Search for the cell housing the specified text and yield its (X, Y) center coordinate. 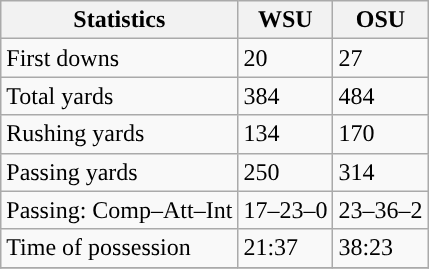
17–23–0 (286, 210)
Rushing yards (120, 134)
38:23 (380, 248)
170 (380, 134)
134 (286, 134)
21:37 (286, 248)
Passing: Comp–Att–Int (120, 210)
Statistics (120, 20)
First downs (120, 58)
314 (380, 172)
23–36–2 (380, 210)
384 (286, 96)
20 (286, 58)
Passing yards (120, 172)
250 (286, 172)
484 (380, 96)
Total yards (120, 96)
OSU (380, 20)
WSU (286, 20)
Time of possession (120, 248)
27 (380, 58)
